Search for the cell housing the specified text and yield its [x, y] center coordinate. 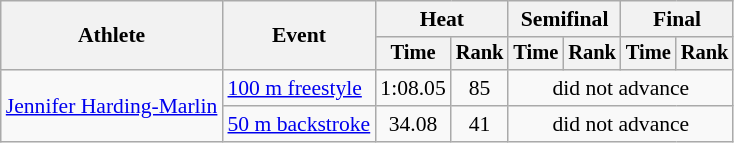
Semifinal [564, 19]
41 [480, 124]
1:08.05 [412, 88]
Athlete [112, 36]
Event [298, 36]
100 m freestyle [298, 88]
50 m backstroke [298, 124]
Jennifer Harding-Marlin [112, 106]
Final [677, 19]
85 [480, 88]
Heat [442, 19]
34.08 [412, 124]
